Search for the cell housing the specified text and yield its [X, Y] center coordinate. 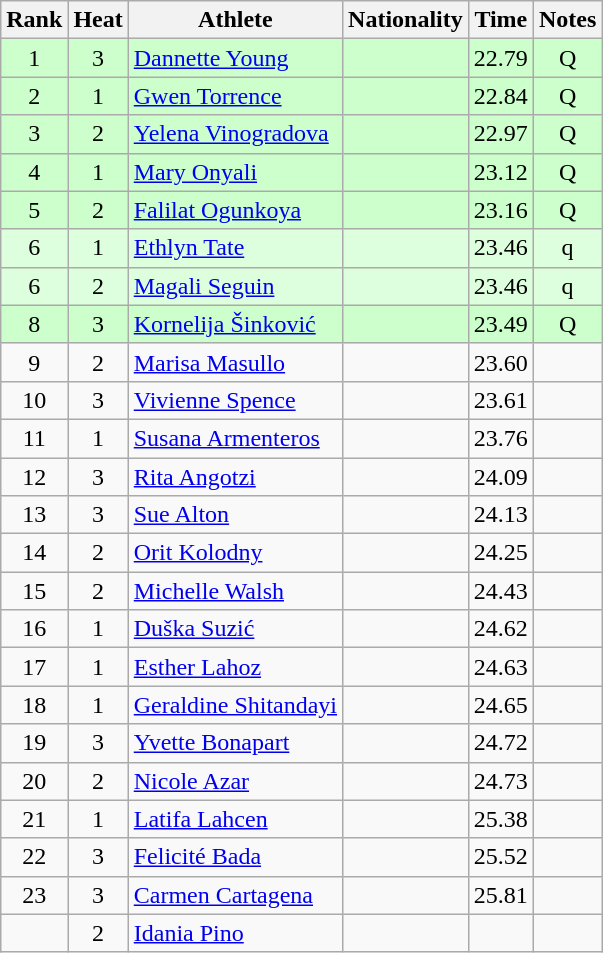
Idania Pino [235, 933]
Yvette Bonapart [235, 743]
11 [34, 438]
Heat [98, 20]
Nicole Azar [235, 781]
Time [500, 20]
5 [34, 210]
22.79 [500, 58]
17 [34, 667]
Gwen Torrence [235, 96]
8 [34, 324]
24.25 [500, 553]
4 [34, 172]
Kornelija Šinković [235, 324]
Mary Onyali [235, 172]
20 [34, 781]
Duška Suzić [235, 629]
Falilat Ogunkoya [235, 210]
10 [34, 400]
Marisa Masullo [235, 362]
23.16 [500, 210]
24.43 [500, 591]
12 [34, 477]
24.63 [500, 667]
Yelena Vinogradova [235, 134]
21 [34, 819]
Sue Alton [235, 515]
23.12 [500, 172]
24.62 [500, 629]
23.76 [500, 438]
Vivienne Spence [235, 400]
Magali Seguin [235, 286]
Rank [34, 20]
Nationality [406, 20]
15 [34, 591]
9 [34, 362]
18 [34, 705]
Orit Kolodny [235, 553]
23.49 [500, 324]
25.38 [500, 819]
Rita Angotzi [235, 477]
22.84 [500, 96]
Felicité Bada [235, 857]
Carmen Cartagena [235, 895]
24.72 [500, 743]
23.61 [500, 400]
16 [34, 629]
Latifa Lahcen [235, 819]
Geraldine Shitandayi [235, 705]
24.65 [500, 705]
25.81 [500, 895]
22.97 [500, 134]
Ethlyn Tate [235, 248]
23.60 [500, 362]
22 [34, 857]
Notes [567, 20]
25.52 [500, 857]
Susana Armenteros [235, 438]
Esther Lahoz [235, 667]
24.13 [500, 515]
14 [34, 553]
23 [34, 895]
Athlete [235, 20]
24.73 [500, 781]
Michelle Walsh [235, 591]
24.09 [500, 477]
13 [34, 515]
Dannette Young [235, 58]
19 [34, 743]
